Return [x, y] of the center of cell containing provided text 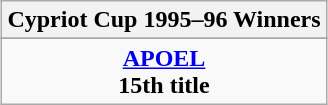
Cypriot Cup 1995–96 Winners [164, 20]
APOEL15th title [164, 72]
